Pinpoint the cell where the given text exists, returning its [x, y] midpoint coordinate. 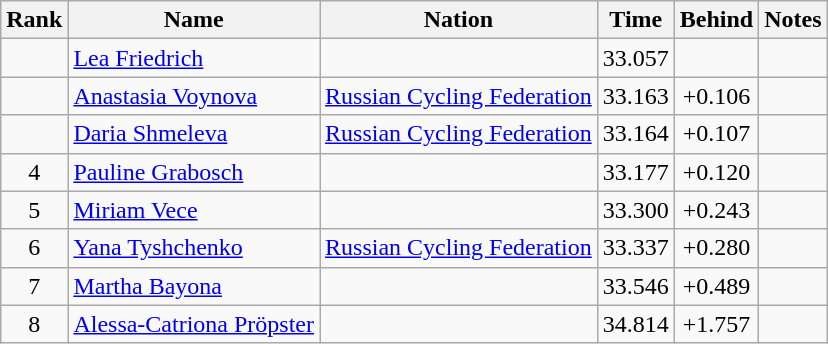
Lea Friedrich [194, 58]
Notes [793, 20]
Martha Bayona [194, 286]
4 [34, 172]
Rank [34, 20]
34.814 [636, 324]
Nation [459, 20]
33.163 [636, 96]
Behind [716, 20]
+0.106 [716, 96]
Anastasia Voynova [194, 96]
+0.243 [716, 210]
+0.489 [716, 286]
33.337 [636, 248]
33.177 [636, 172]
5 [34, 210]
33.546 [636, 286]
Name [194, 20]
Pauline Grabosch [194, 172]
+0.107 [716, 134]
Daria Shmeleva [194, 134]
7 [34, 286]
6 [34, 248]
+1.757 [716, 324]
+0.280 [716, 248]
Miriam Vece [194, 210]
33.300 [636, 210]
33.164 [636, 134]
Yana Tyshchenko [194, 248]
8 [34, 324]
Alessa-Catriona Pröpster [194, 324]
33.057 [636, 58]
Time [636, 20]
+0.120 [716, 172]
